Find where the given text appears and provide that cell's center as (x, y) coordinate. 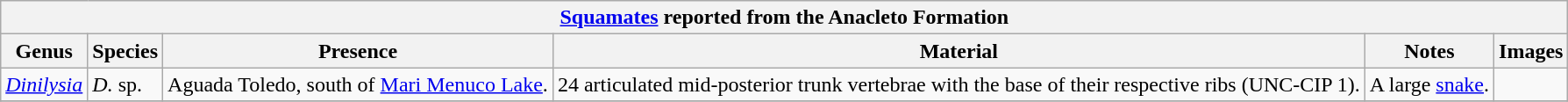
Dinilysia (44, 84)
24 articulated mid-posterior trunk vertebrae with the base of their respective ribs (UNC-CIP 1). (959, 84)
Material (959, 51)
Notes (1429, 51)
Aguada Toledo, south of Mari Menuco Lake. (358, 84)
Species (125, 51)
A large snake. (1429, 84)
Genus (44, 51)
D. sp. (125, 84)
Squamates reported from the Anacleto Formation (784, 18)
Images (1531, 51)
Presence (358, 51)
